Return (x, y) of the center of cell containing provided text 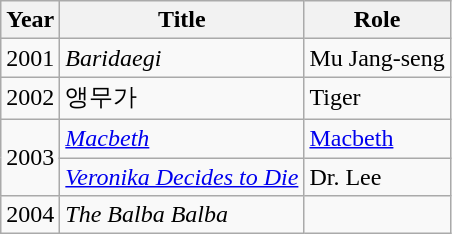
The Balba Balba (182, 215)
2002 (30, 98)
Role (377, 20)
2001 (30, 58)
Mu Jang-seng (377, 58)
Veronika Decides to Die (182, 177)
2004 (30, 215)
Baridaegi (182, 58)
Tiger (377, 98)
앵무가 (182, 98)
Title (182, 20)
Dr. Lee (377, 177)
2003 (30, 157)
Year (30, 20)
